Provide the [X, Y] coordinate of the cell's center where the given text is located.  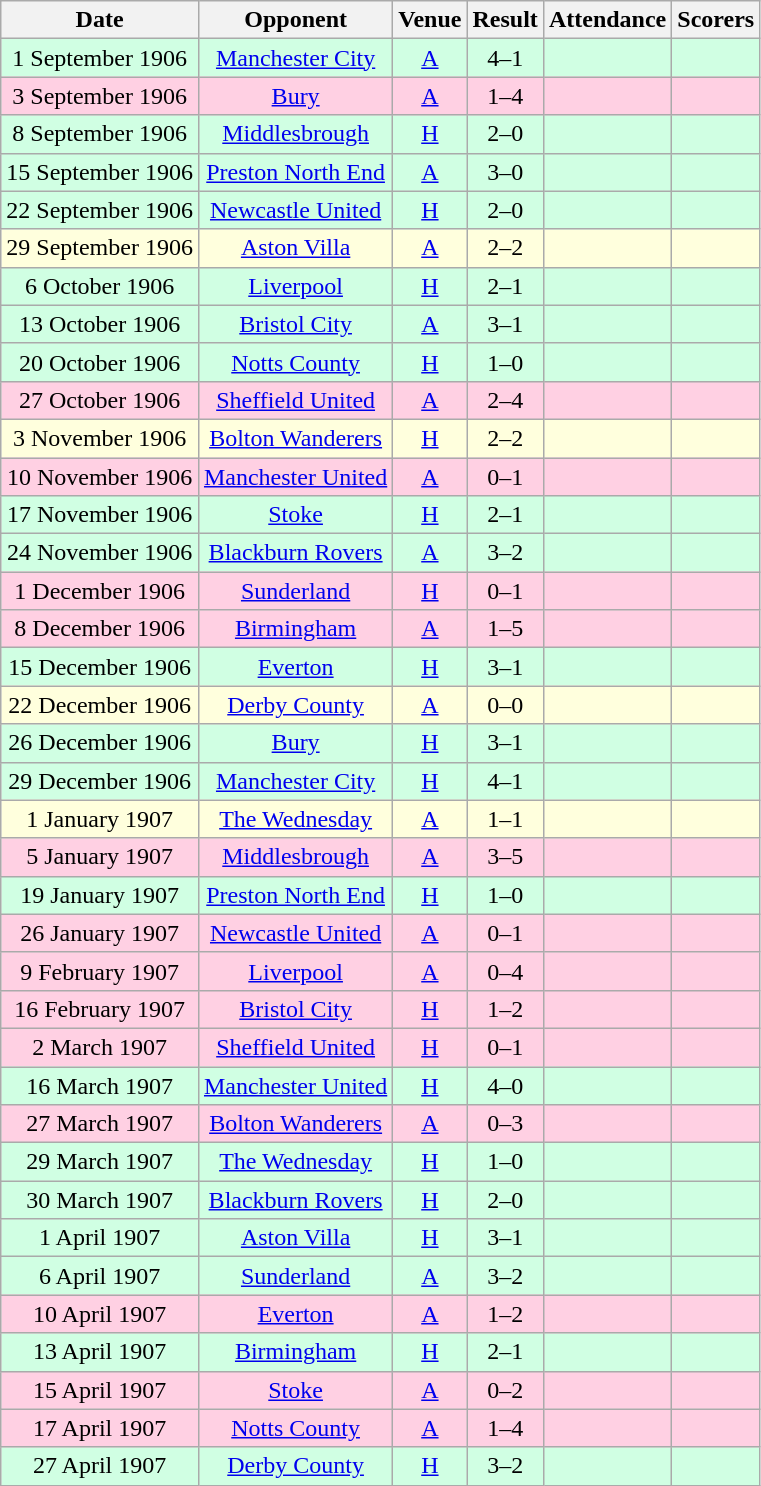
4–0 [505, 1085]
1 December 1906 [100, 591]
27 October 1906 [100, 400]
1 September 1906 [100, 58]
1–5 [505, 629]
27 March 1907 [100, 1124]
0–3 [505, 1124]
13 October 1906 [100, 324]
13 April 1907 [100, 1352]
27 April 1907 [100, 1466]
2–4 [505, 400]
0–2 [505, 1390]
26 January 1907 [100, 933]
30 March 1907 [100, 1200]
29 March 1907 [100, 1162]
10 April 1907 [100, 1314]
10 November 1906 [100, 477]
Attendance [607, 20]
22 September 1906 [100, 210]
19 January 1907 [100, 895]
1 January 1907 [100, 819]
0–4 [505, 971]
Scorers [716, 20]
15 December 1906 [100, 667]
Opponent [295, 20]
15 April 1907 [100, 1390]
16 March 1907 [100, 1085]
3–0 [505, 172]
Result [505, 20]
5 January 1907 [100, 857]
0–0 [505, 705]
3–5 [505, 857]
1–1 [505, 819]
8 September 1906 [100, 134]
15 September 1906 [100, 172]
24 November 1906 [100, 553]
26 December 1906 [100, 743]
22 December 1906 [100, 705]
3 November 1906 [100, 438]
9 February 1907 [100, 971]
20 October 1906 [100, 362]
3 September 1906 [100, 96]
29 December 1906 [100, 781]
16 February 1907 [100, 1009]
6 April 1907 [100, 1276]
1 April 1907 [100, 1238]
17 November 1906 [100, 515]
2 March 1907 [100, 1047]
8 December 1906 [100, 629]
29 September 1906 [100, 248]
Date [100, 20]
Venue [430, 20]
6 October 1906 [100, 286]
17 April 1907 [100, 1428]
